From the cell containing the given text, extract its center point as (x, y) coordinate. 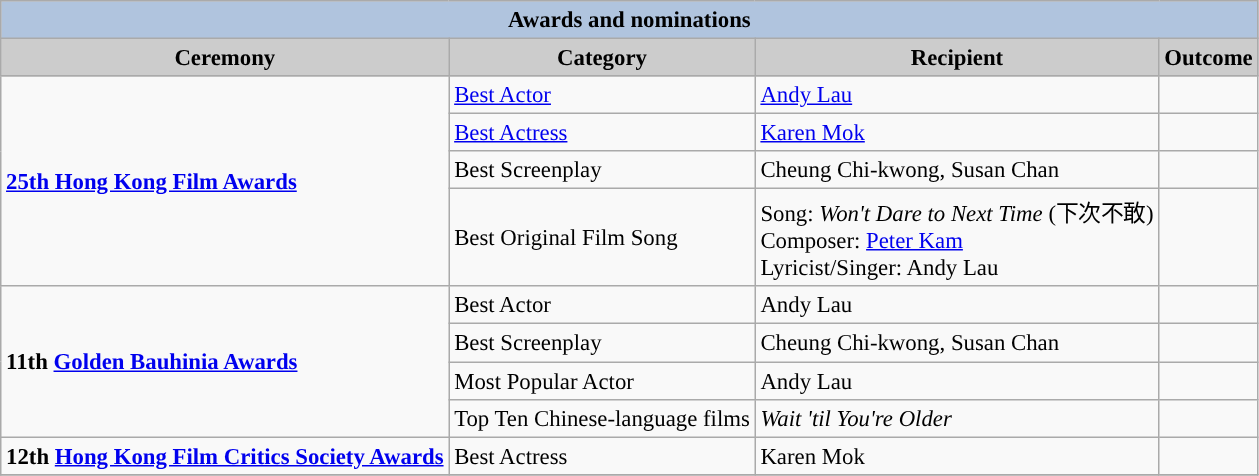
Outcome (1208, 58)
Recipient (957, 58)
Category (602, 58)
25th Hong Kong Film Awards (225, 181)
11th Golden Bauhinia Awards (225, 361)
Top Ten Chinese-language films (602, 418)
Ceremony (225, 58)
Song: Won't Dare to Next Time (下次不敢)Composer: Peter Kam Lyricist/Singer: Andy Lau (957, 238)
Wait 'til You're Older (957, 418)
Best Original Film Song (602, 238)
Awards and nominations (630, 20)
Most Popular Actor (602, 381)
12th Hong Kong Film Critics Society Awards (225, 456)
